Determine the [x, y] coordinate at the center of the cell enclosing the given text.  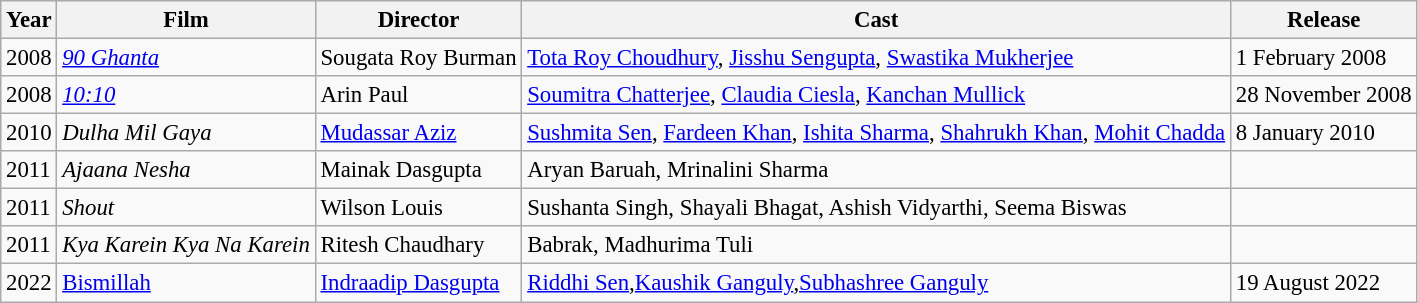
Riddhi Sen,Kaushik Ganguly,Subhashree Ganguly [876, 283]
2010 [29, 133]
Mainak Dasgupta [418, 170]
Release [1323, 20]
Tota Roy Choudhury, Jisshu Sengupta, Swastika Mukherjee [876, 58]
19 August 2022 [1323, 283]
Sougata Roy Burman [418, 58]
Babrak, Madhurima Tuli [876, 245]
Dulha Mil Gaya [186, 133]
8 January 2010 [1323, 133]
2022 [29, 283]
Ritesh Chaudhary [418, 245]
Wilson Louis [418, 208]
Sushmita Sen, Fardeen Khan, Ishita Sharma, Shahrukh Khan, Mohit Chadda [876, 133]
Bismillah [186, 283]
1 February 2008 [1323, 58]
Soumitra Chatterjee, Claudia Ciesla, Kanchan Mullick [876, 95]
10:10 [186, 95]
Shout [186, 208]
Cast [876, 20]
Mudassar Aziz [418, 133]
Film [186, 20]
Aryan Baruah, Mrinalini Sharma [876, 170]
Indraadip Dasgupta [418, 283]
Ajaana Nesha [186, 170]
Sushanta Singh, Shayali Bhagat, Ashish Vidyarthi, Seema Biswas [876, 208]
28 November 2008 [1323, 95]
Director [418, 20]
90 Ghanta [186, 58]
Arin Paul [418, 95]
Kya Karein Kya Na Karein [186, 245]
Year [29, 20]
